Provide the [X, Y] coordinate of the cell's center where the given text is located.  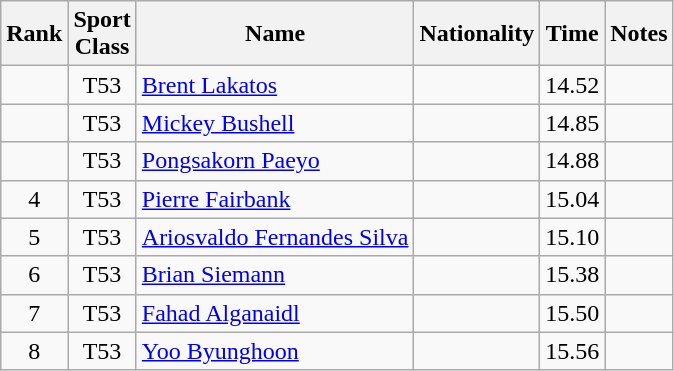
Name [275, 34]
Yoo Byunghoon [275, 351]
8 [34, 351]
6 [34, 275]
5 [34, 237]
14.85 [572, 123]
14.88 [572, 161]
Mickey Bushell [275, 123]
15.04 [572, 199]
Pongsakorn Paeyo [275, 161]
Pierre Fairbank [275, 199]
Notes [639, 34]
Brian Siemann [275, 275]
15.56 [572, 351]
7 [34, 313]
15.38 [572, 275]
Time [572, 34]
Ariosvaldo Fernandes Silva [275, 237]
4 [34, 199]
15.50 [572, 313]
14.52 [572, 85]
Rank [34, 34]
Fahad Alganaidl [275, 313]
Nationality [477, 34]
Brent Lakatos [275, 85]
15.10 [572, 237]
SportClass [102, 34]
